From the cell containing the given text, extract its center point as (x, y) coordinate. 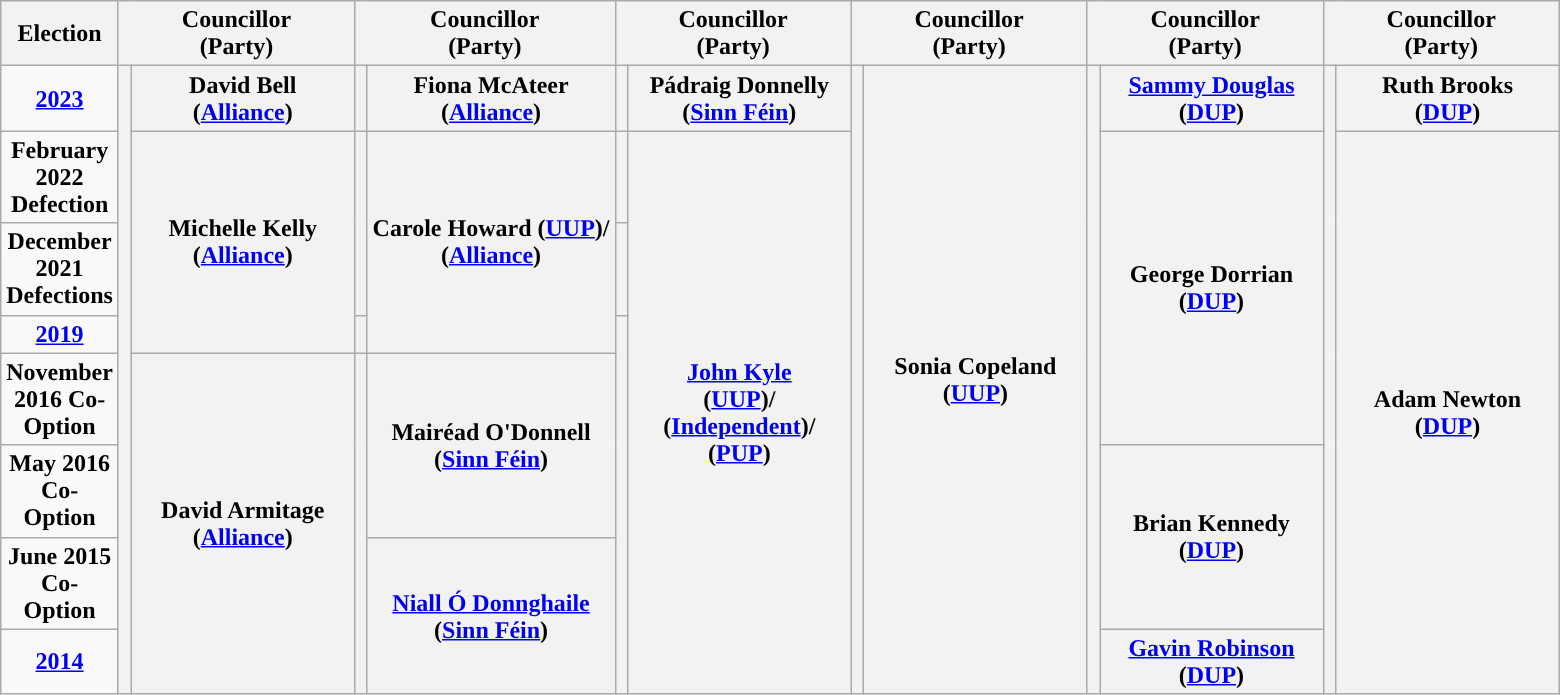
Adam Newton (DUP) (1448, 412)
Election (60, 34)
Sammy Douglas (DUP) (1212, 98)
David Bell (Alliance) (243, 98)
Mairéad O'Donnell (Sinn Féin) (491, 445)
2019 (60, 334)
2023 (60, 98)
2014 (60, 662)
February 2022 Defection (60, 177)
Pádraig Donnelly (Sinn Féin) (740, 98)
David Armitage (Alliance) (243, 524)
December 2021 Defections (60, 269)
May 2016 Co-Option (60, 491)
Sonia Copeland (UUP) (976, 380)
June 2015 Co-Option (60, 583)
Gavin Robinson (DUP) (1212, 662)
John Kyle (UUP)/ (Independent)/ (PUP) (740, 412)
November 2016 Co-Option (60, 399)
Niall Ó Donnghaile (Sinn Féin) (491, 616)
Brian Kennedy (DUP) (1212, 537)
Carole Howard (UUP)/ (Alliance) (491, 242)
George Dorrian (DUP) (1212, 288)
Ruth Brooks (DUP) (1448, 98)
Fiona McAteer (Alliance) (491, 98)
Michelle Kelly (Alliance) (243, 242)
